Return the [x, y] coordinate for the center point of the cell that contains the specified text.  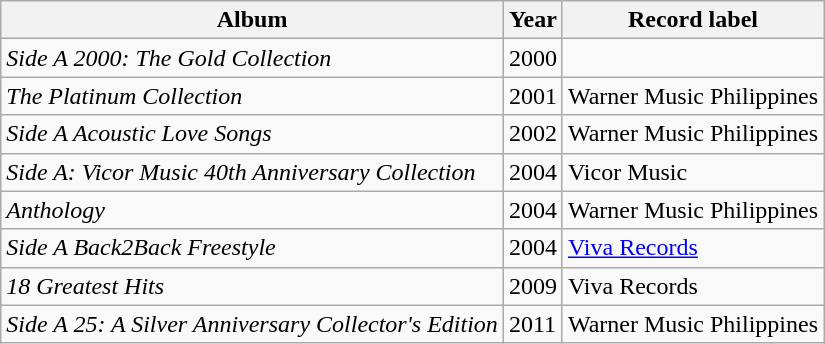
Side A 25: A Silver Anniversary Collector's Edition [252, 324]
Album [252, 20]
Side A 2000: The Gold Collection [252, 58]
Vicor Music [692, 172]
Year [532, 20]
Side A Back2Back Freestyle [252, 248]
2002 [532, 134]
2009 [532, 286]
2001 [532, 96]
2000 [532, 58]
The Platinum Collection [252, 96]
Record label [692, 20]
18 Greatest Hits [252, 286]
2011 [532, 324]
Side A Acoustic Love Songs [252, 134]
Side A: Vicor Music 40th Anniversary Collection [252, 172]
Anthology [252, 210]
